Find where the given text appears and provide that cell's center as (X, Y) coordinate. 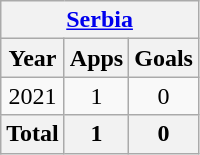
Total (33, 134)
Goals (164, 58)
Serbia (100, 20)
Apps (96, 58)
Year (33, 58)
2021 (33, 96)
